Capture the cell that displays the provided text and extract its [x, y] central coordinate. 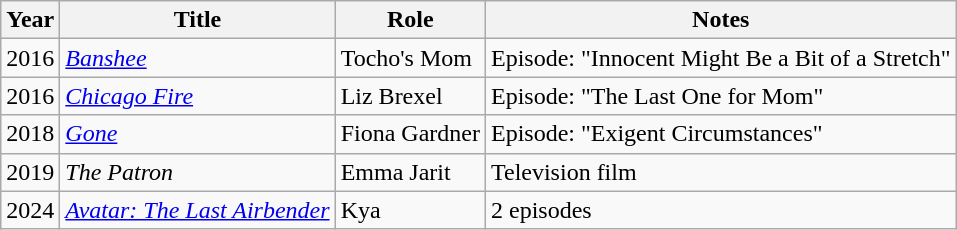
2024 [30, 210]
Role [410, 20]
Fiona Gardner [410, 134]
Tocho's Mom [410, 58]
Year [30, 20]
Liz Brexel [410, 96]
Episode: "The Last One for Mom" [720, 96]
Emma Jarit [410, 172]
Television film [720, 172]
Notes [720, 20]
2019 [30, 172]
Avatar: The Last Airbender [198, 210]
Title [198, 20]
Banshee [198, 58]
2 episodes [720, 210]
2018 [30, 134]
Gone [198, 134]
Kya [410, 210]
Chicago Fire [198, 96]
Episode: "Innocent Might Be a Bit of a Stretch" [720, 58]
The Patron [198, 172]
Episode: "Exigent Circumstances" [720, 134]
